Output the (X, Y) coordinate of the center of the cell containing the given text.  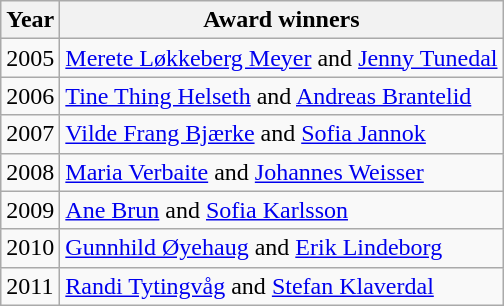
2011 (30, 286)
2007 (30, 134)
2005 (30, 58)
2008 (30, 172)
Award winners (282, 20)
Tine Thing Helseth and Andreas Brantelid (282, 96)
Year (30, 20)
Merete Løkkeberg Meyer and Jenny Tunedal (282, 58)
Maria Verbaite and Johannes Weisser (282, 172)
Gunnhild Øyehaug and Erik Lindeborg (282, 248)
Ane Brun and Sofia Karlsson (282, 210)
Vilde Frang Bjærke and Sofia Jannok (282, 134)
2009 (30, 210)
Randi Tytingvåg and Stefan Klaverdal (282, 286)
2006 (30, 96)
2010 (30, 248)
